Pinpoint the cell where the given text exists, returning its (X, Y) midpoint coordinate. 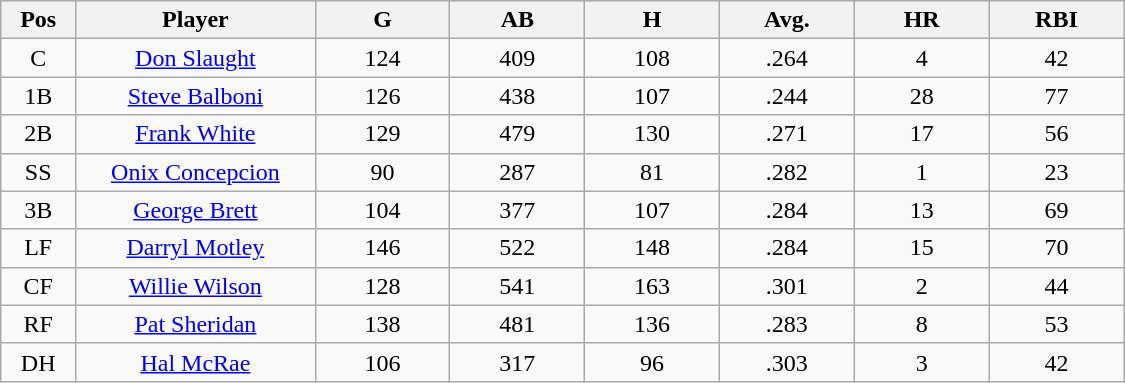
Onix Concepcion (196, 172)
23 (1056, 172)
Steve Balboni (196, 96)
28 (922, 96)
3B (38, 210)
HR (922, 20)
Frank White (196, 134)
Player (196, 20)
2B (38, 134)
Don Slaught (196, 58)
Hal McRae (196, 362)
George Brett (196, 210)
H (652, 20)
4 (922, 58)
.271 (786, 134)
DH (38, 362)
146 (382, 248)
Pos (38, 20)
CF (38, 286)
481 (518, 324)
13 (922, 210)
90 (382, 172)
377 (518, 210)
.282 (786, 172)
G (382, 20)
.264 (786, 58)
SS (38, 172)
522 (518, 248)
1B (38, 96)
53 (1056, 324)
129 (382, 134)
81 (652, 172)
409 (518, 58)
130 (652, 134)
44 (1056, 286)
.283 (786, 324)
104 (382, 210)
RBI (1056, 20)
106 (382, 362)
RF (38, 324)
17 (922, 134)
56 (1056, 134)
3 (922, 362)
Pat Sheridan (196, 324)
Darryl Motley (196, 248)
163 (652, 286)
Avg. (786, 20)
148 (652, 248)
Willie Wilson (196, 286)
138 (382, 324)
136 (652, 324)
124 (382, 58)
541 (518, 286)
C (38, 58)
15 (922, 248)
69 (1056, 210)
128 (382, 286)
2 (922, 286)
317 (518, 362)
108 (652, 58)
AB (518, 20)
126 (382, 96)
.303 (786, 362)
287 (518, 172)
96 (652, 362)
8 (922, 324)
77 (1056, 96)
LF (38, 248)
1 (922, 172)
479 (518, 134)
.301 (786, 286)
.244 (786, 96)
70 (1056, 248)
438 (518, 96)
